Return the [x, y] coordinate for the center point of the cell that contains the specified text.  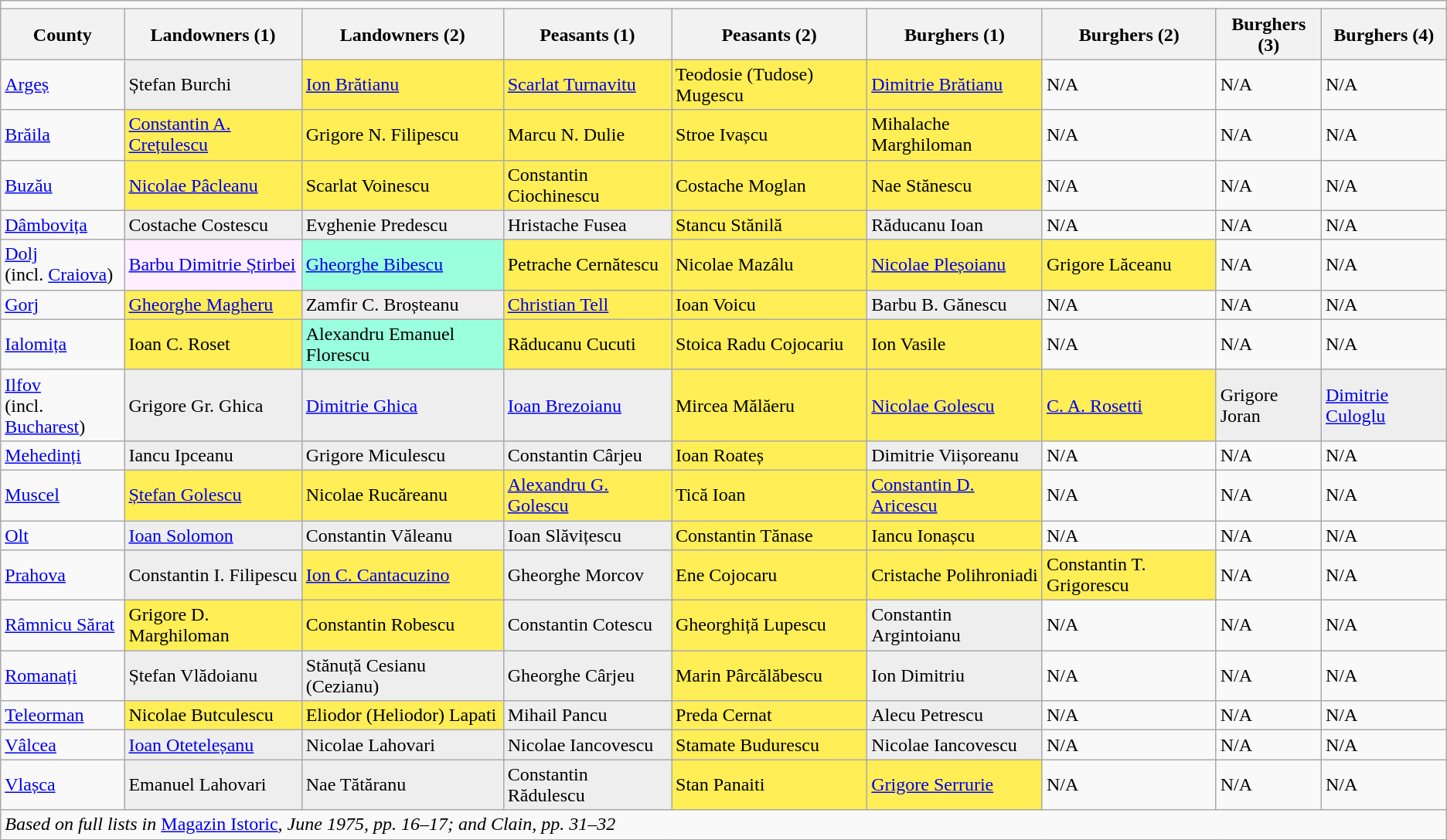
Ioan C. Roset [213, 345]
Ioan Solomon [213, 536]
Landowners (1) [213, 34]
Gheorghiță Lupescu [768, 626]
Hristache Fusea [587, 225]
Ilfov(incl. Bucharest) [63, 405]
Ștefan Golescu [213, 495]
Nicolae Pleșoianu [955, 264]
Constantin T. Grigorescu [1129, 575]
Petrache Cernătescu [587, 264]
Constantin Argintoianu [955, 626]
Grigore Gr. Ghica [213, 405]
Constantin Tănase [768, 536]
Mehedinți [63, 455]
Alecu Petrescu [955, 716]
Grigore Joran [1268, 405]
Scarlat Turnavitu [587, 85]
Constantin I. Filipescu [213, 575]
Burghers (2) [1129, 34]
Barbu Dimitrie Știrbei [213, 264]
Dimitrie Viișoreanu [955, 455]
Mihalache Marghiloman [955, 134]
Constantin Ciochinescu [587, 185]
Răducanu Cucuti [587, 345]
Nicolae Golescu [955, 405]
Stan Panaiti [768, 785]
Ștefan Vlădoianu [213, 675]
Landowners (2) [402, 34]
Râmnicu Sărat [63, 626]
Iancu Ipceanu [213, 455]
Mihail Pancu [587, 716]
Ene Cojocaru [768, 575]
Teodosie (Tudose) Mugescu [768, 85]
Grigore Lăceanu [1129, 264]
Ioan Roateș [768, 455]
Peasants (2) [768, 34]
Preda Cernat [768, 716]
Scarlat Voinescu [402, 185]
Dimitrie Ghica [402, 405]
Marcu N. Dulie [587, 134]
Vlașca [63, 785]
Costache Costescu [213, 225]
Nicolae Mazâlu [768, 264]
Ion C. Cantacuzino [402, 575]
Stănuță Cesianu (Cezianu) [402, 675]
Nicolae Pâcleanu [213, 185]
C. A. Rosetti [1129, 405]
Emanuel Lahovari [213, 785]
Nicolae Butculescu [213, 716]
Alexandru G. Golescu [587, 495]
Nae Stănescu [955, 185]
Gheorghe Morcov [587, 575]
Brăila [63, 134]
Stroe Ivașcu [768, 134]
Ioan Voicu [768, 304]
Grigore Serrurie [955, 785]
Grigore D. Marghiloman [213, 626]
Gheorghe Cârjeu [587, 675]
Vâlcea [63, 745]
Gorj [63, 304]
Dimitrie Culoglu [1384, 405]
Constantin Văleanu [402, 536]
Olt [63, 536]
Argeș [63, 85]
Ioan Oteteleșanu [213, 745]
Ion Vasile [955, 345]
Ioan Brezoianu [587, 405]
Stamate Budurescu [768, 745]
Constantin Rădulescu [587, 785]
Stoica Radu Cojocariu [768, 345]
Răducanu Ioan [955, 225]
Teleorman [63, 716]
County [63, 34]
Alexandru Emanuel Florescu [402, 345]
Constantin D. Aricescu [955, 495]
Peasants (1) [587, 34]
Ioan Slăvițescu [587, 536]
Cristache Polihroniadi [955, 575]
Burghers (3) [1268, 34]
Buzău [63, 185]
Muscel [63, 495]
Marin Pârcălăbescu [768, 675]
Iancu Ionașcu [955, 536]
Based on full lists in Magazin Istoric, June 1975, pp. 16–17; and Clain, pp. 31–32 [723, 825]
Nicolae Lahovari [402, 745]
Prahova [63, 575]
Nicolae Rucăreanu [402, 495]
Tică Ioan [768, 495]
Romanați [63, 675]
Constantin A. Crețulescu [213, 134]
Ștefan Burchi [213, 85]
Constantin Cârjeu [587, 455]
Dolj(incl. Craiova) [63, 264]
Zamfir C. Broșteanu [402, 304]
Burghers (1) [955, 34]
Christian Tell [587, 304]
Grigore N. Filipescu [402, 134]
Constantin Cotescu [587, 626]
Nae Tătăranu [402, 785]
Gheorghe Magheru [213, 304]
Mircea Mălăeru [768, 405]
Ion Dimitriu [955, 675]
Stancu Stănilă [768, 225]
Dimitrie Brătianu [955, 85]
Ialomița [63, 345]
Grigore Miculescu [402, 455]
Ion Brătianu [402, 85]
Burghers (4) [1384, 34]
Dâmbovița [63, 225]
Costache Moglan [768, 185]
Constantin Robescu [402, 626]
Gheorghe Bibescu [402, 264]
Evghenie Predescu [402, 225]
Barbu B. Gănescu [955, 304]
Eliodor (Heliodor) Lapati [402, 716]
